Scan for the cell matching the given text and deliver its [X, Y] coordinate at center. 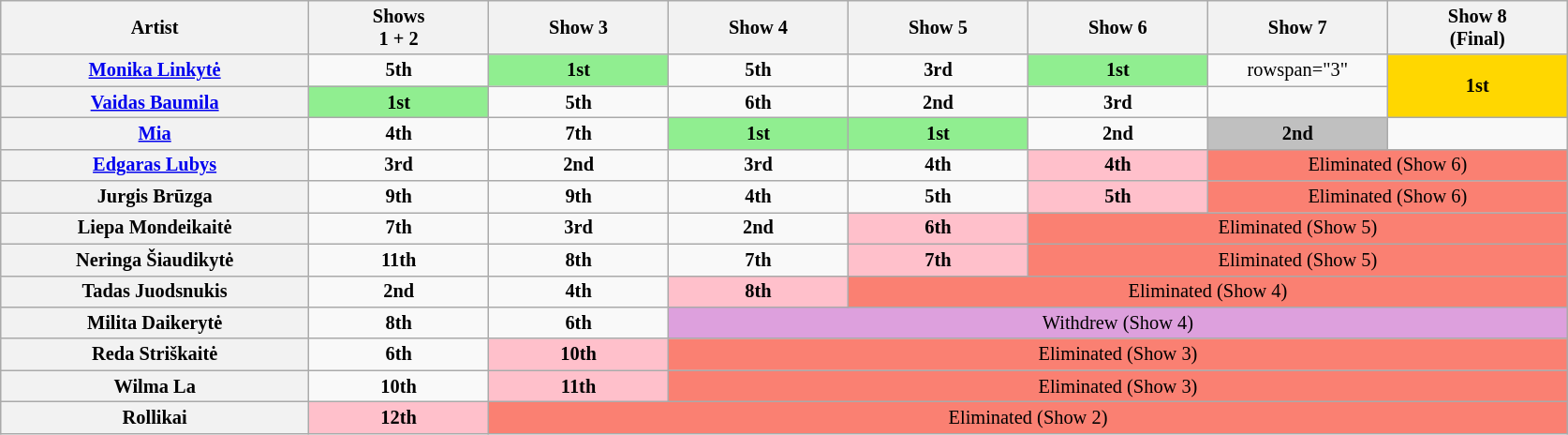
Show 6 [1117, 27]
Show 8(Final) [1477, 27]
Reda Striškaitė [155, 354]
Tadas Juodsnukis [155, 292]
Withdrew (Show 4) [1118, 322]
Milita Daikerytė [155, 322]
Mia [155, 133]
Shows1 + 2 [399, 27]
Show 4 [759, 27]
Monika Linkytė [155, 70]
Wilma La [155, 386]
Rollikai [155, 417]
12th [399, 417]
Eliminated (Show 4) [1207, 292]
Jurgis Brūzga [155, 197]
Liepa Mondeikaitė [155, 228]
Artist [155, 27]
Edgaras Lubys [155, 165]
rowspan="3" [1297, 70]
Eliminated (Show 2) [1028, 417]
Show 3 [579, 27]
Show 7 [1297, 27]
Neringa Šiaudikytė [155, 260]
Vaidas Baumila [155, 102]
Show 5 [938, 27]
